Extract the [X, Y] coordinate from the center of the cell holding the provided text.  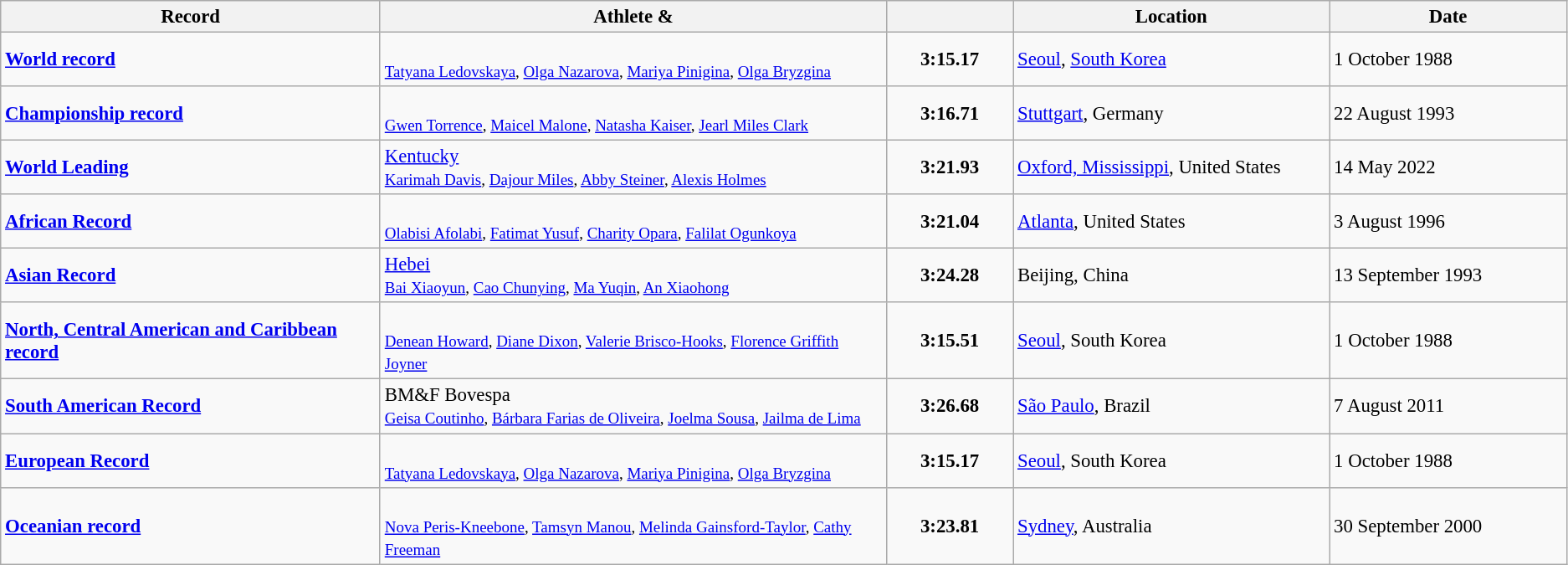
Location [1171, 17]
3:15.51 [949, 342]
3:21.93 [949, 167]
Record [191, 17]
3:26.68 [949, 407]
Nova Peris-Kneebone, Tamsyn Manou, Melinda Gainsford-Taylor, Cathy Freeman [633, 526]
HebeiBai Xiaoyun, Cao Chunying, Ma Yuqin, An Xiaohong [633, 276]
30 September 2000 [1448, 526]
3:21.04 [949, 221]
3 August 1996 [1448, 221]
North, Central American and Caribbean record [191, 342]
Sydney, Australia [1171, 526]
Atlanta, United States [1171, 221]
Athlete & [633, 17]
Oceanian record [191, 526]
European Record [191, 460]
South American Record [191, 407]
3:24.28 [949, 276]
BM&F BovespaGeisa Coutinho, Bárbara Farias de Oliveira, Joelma Sousa, Jailma de Lima [633, 407]
World Leading [191, 167]
São Paulo, Brazil [1171, 407]
13 September 1993 [1448, 276]
Asian Record [191, 276]
22 August 1993 [1448, 114]
Championship record [191, 114]
Denean Howard, Diane Dixon, Valerie Brisco-Hooks, Florence Griffith Joyner [633, 342]
7 August 2011 [1448, 407]
14 May 2022 [1448, 167]
3:16.71 [949, 114]
African Record [191, 221]
World record [191, 60]
Date [1448, 17]
Gwen Torrence, Maicel Malone, Natasha Kaiser, Jearl Miles Clark [633, 114]
Kentucky Karimah Davis, Dajour Miles, Abby Steiner, Alexis Holmes [633, 167]
Beijing, China [1171, 276]
Olabisi Afolabi, Fatimat Yusuf, Charity Opara, Falilat Ogunkoya [633, 221]
Oxford, Mississippi, United States [1171, 167]
3:23.81 [949, 526]
Stuttgart, Germany [1171, 114]
